Detect which cell encompasses the target text, then output its [x, y] center coordinate. 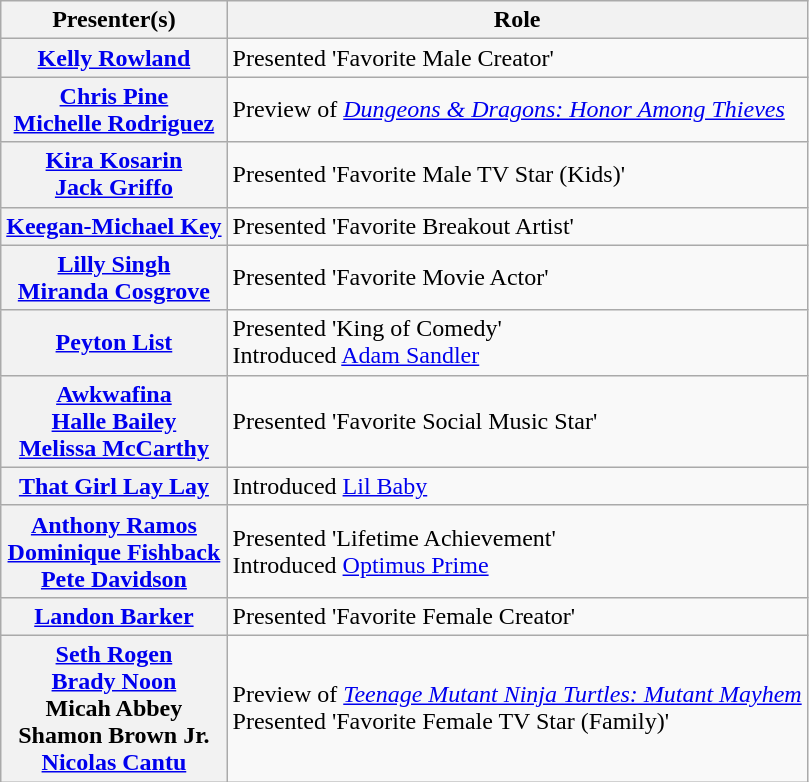
Introduced Lil Baby [517, 486]
Presented 'Favorite Female Creator' [517, 616]
Kelly Rowland [114, 58]
Presented 'Favorite Movie Actor' [517, 278]
Role [517, 20]
Kira KosarinJack Griffo [114, 174]
Preview of Teenage Mutant Ninja Turtles: Mutant MayhemPresented 'Favorite Female TV Star (Family)' [517, 708]
Peyton List [114, 342]
Chris PineMichelle Rodriguez [114, 110]
Landon Barker [114, 616]
Lilly SinghMiranda Cosgrove [114, 278]
That Girl Lay Lay [114, 486]
Seth RogenBrady NoonMicah AbbeyShamon Brown Jr.Nicolas Cantu [114, 708]
Presented 'Favorite Male Creator' [517, 58]
Presented 'Favorite Male TV Star (Kids)' [517, 174]
Anthony RamosDominique FishbackPete Davidson [114, 551]
Presented 'Lifetime Achievement'Introduced Optimus Prime [517, 551]
Presented 'Favorite Social Music Star' [517, 421]
AwkwafinaHalle BaileyMelissa McCarthy [114, 421]
Keegan-Michael Key [114, 226]
Presenter(s) [114, 20]
Preview of Dungeons & Dragons: Honor Among Thieves [517, 110]
Presented 'Favorite Breakout Artist' [517, 226]
Presented 'King of Comedy'Introduced Adam Sandler [517, 342]
